Capture the cell that displays the provided text and extract its (x, y) central coordinate. 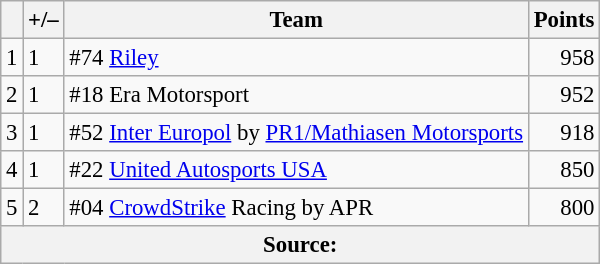
5 (12, 208)
#74 Riley (296, 58)
3 (12, 133)
Source: (300, 245)
800 (564, 208)
#22 United Autosports USA (296, 170)
918 (564, 133)
#52 Inter Europol by PR1/Mathiasen Motorsports (296, 133)
Points (564, 20)
#04 CrowdStrike Racing by APR (296, 208)
958 (564, 58)
850 (564, 170)
4 (12, 170)
#18 Era Motorsport (296, 95)
952 (564, 95)
+/– (44, 20)
Team (296, 20)
